Detect which cell encompasses the target text, then output its (X, Y) center coordinate. 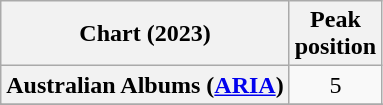
Peakposition (335, 34)
5 (335, 85)
Australian Albums (ARIA) (145, 85)
Chart (2023) (145, 34)
